Scan for the cell matching the given text and deliver its (x, y) coordinate at center. 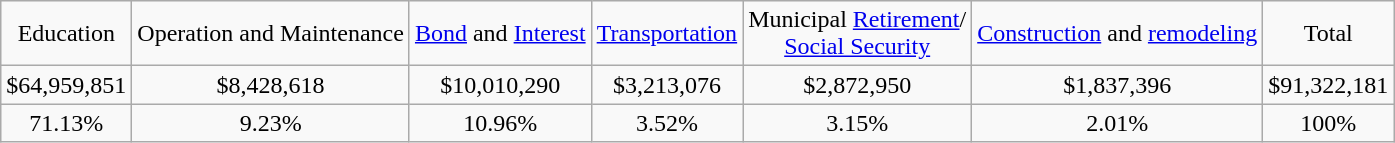
$91,322,181 (1328, 85)
Bond and Interest (500, 34)
10.96% (500, 123)
$10,010,290 (500, 85)
$1,837,396 (1118, 85)
$3,213,076 (667, 85)
Total (1328, 34)
100% (1328, 123)
71.13% (66, 123)
3.52% (667, 123)
Transportation (667, 34)
2.01% (1118, 123)
Education (66, 34)
$64,959,851 (66, 85)
Operation and Maintenance (271, 34)
$8,428,618 (271, 85)
$2,872,950 (858, 85)
3.15% (858, 123)
Municipal Retirement/Social Security (858, 34)
Construction and remodeling (1118, 34)
9.23% (271, 123)
